Capture the cell that displays the provided text and extract its [x, y] central coordinate. 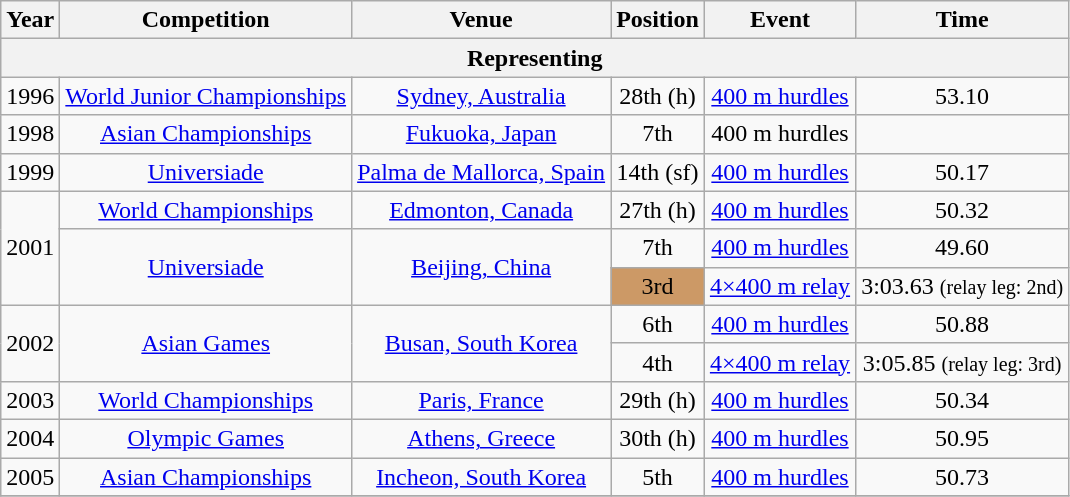
Year [30, 20]
6th [658, 324]
3:03.63 (relay leg: 2nd) [962, 286]
Representing [535, 58]
Competition [206, 20]
27th (h) [658, 210]
Event [780, 20]
3:05.85 (relay leg: 3rd) [962, 362]
Paris, France [482, 400]
1998 [30, 134]
2002 [30, 343]
28th (h) [658, 96]
4th [658, 362]
Incheon, South Korea [482, 477]
2001 [30, 248]
Olympic Games [206, 438]
Athens, Greece [482, 438]
2003 [30, 400]
2005 [30, 477]
50.88 [962, 324]
World Junior Championships [206, 96]
50.32 [962, 210]
30th (h) [658, 438]
Asian Games [206, 343]
29th (h) [658, 400]
Time [962, 20]
Busan, South Korea [482, 343]
Fukuoka, Japan [482, 134]
Sydney, Australia [482, 96]
50.17 [962, 172]
Position [658, 20]
49.60 [962, 248]
1999 [30, 172]
Beijing, China [482, 267]
14th (sf) [658, 172]
Venue [482, 20]
Palma de Mallorca, Spain [482, 172]
3rd [658, 286]
2004 [30, 438]
50.73 [962, 477]
50.95 [962, 438]
Edmonton, Canada [482, 210]
50.34 [962, 400]
53.10 [962, 96]
5th [658, 477]
1996 [30, 96]
